Capture the cell that displays the provided text and extract its [X, Y] central coordinate. 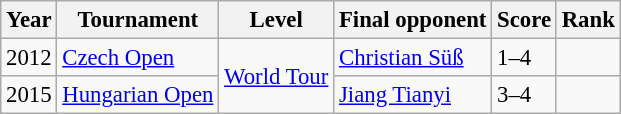
2012 [29, 58]
Score [524, 20]
Christian Süß [413, 58]
World Tour [276, 76]
Jiang Tianyi [413, 95]
Tournament [138, 20]
3–4 [524, 95]
1–4 [524, 58]
Year [29, 20]
2015 [29, 95]
Czech Open [138, 58]
Hungarian Open [138, 95]
Final opponent [413, 20]
Level [276, 20]
Rank [588, 20]
